Pinpoint the cell where the given text exists, returning its [x, y] midpoint coordinate. 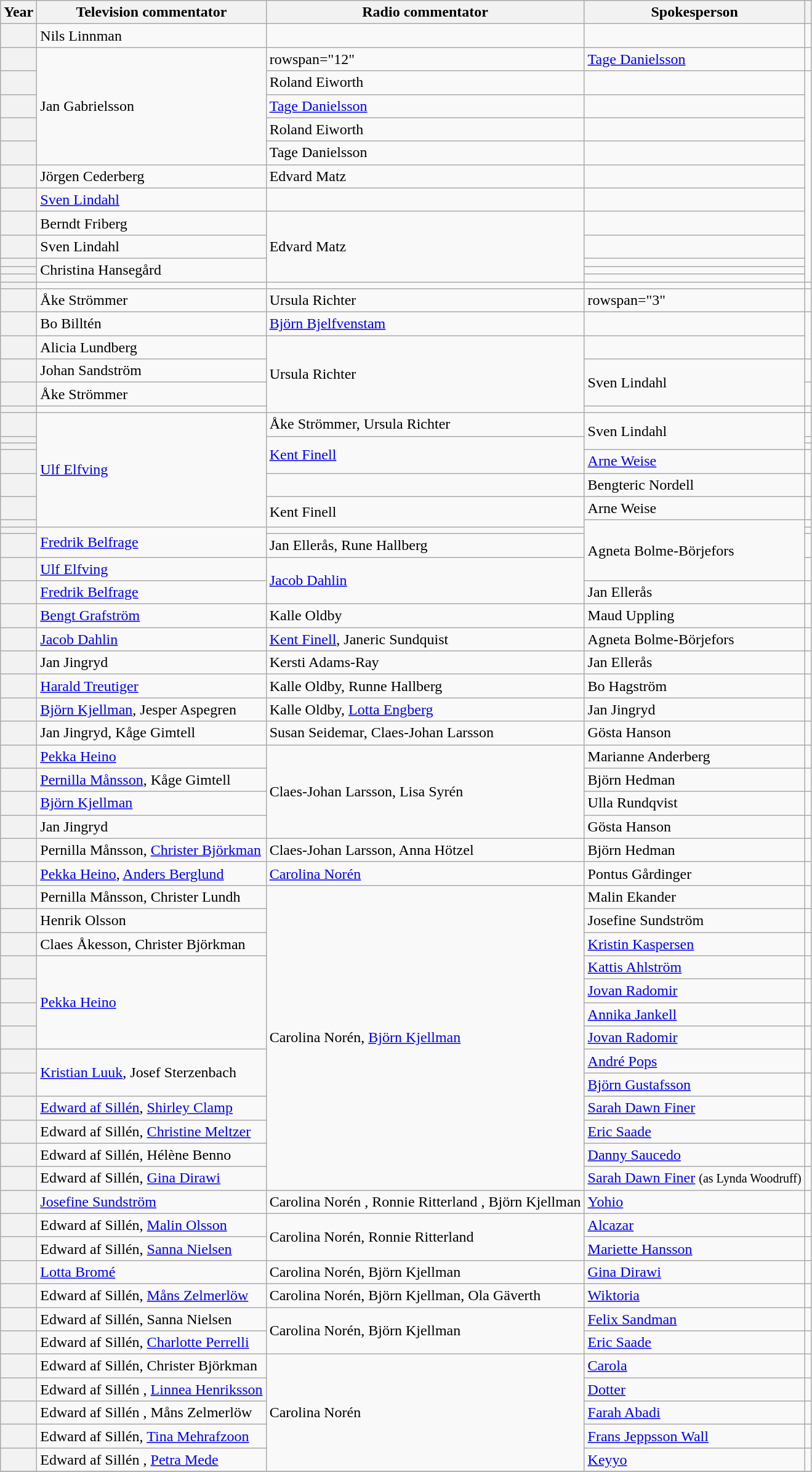
Edward af Sillén, Shirley Clamp [151, 1108]
Kattis Ahlström [694, 968]
Jörgen Cederberg [151, 176]
rowspan="3" [694, 301]
Edward af Sillén , Petra Mede [151, 1460]
Henrik Olsson [151, 920]
Edward af Sillén, Christer Björkman [151, 1366]
Gina Dirawi [694, 1272]
Kent Finell, Janeric Sundquist [425, 639]
Kalle Oldby, Lotta Engberg [425, 710]
Lotta Bromé [151, 1272]
Kristin Kaspersen [694, 944]
André Pops [694, 1061]
Jan Jingryd, Kåge Gimtell [151, 733]
Kalle Oldby [425, 616]
Edward af Sillén, Gina Dirawi [151, 1178]
Edward af Sillén , Linnea Henriksson [151, 1389]
Pernilla Månsson, Kåge Gimtell [151, 780]
Jan Ellerås, Rune Hallberg [425, 545]
Television commentator [151, 12]
Alcazar [694, 1225]
Bengt Grafström [151, 616]
Maud Uppling [694, 616]
Berndt Friberg [151, 223]
rowspan="12" [425, 59]
Christina Hansegård [151, 270]
Farah Abadi [694, 1413]
Frans Jeppsson Wall [694, 1436]
Åke Strömmer, Ursula Richter [425, 424]
Edward af Sillén, Charlotte Perrelli [151, 1343]
Bengteric Nordell [694, 485]
Sarah Dawn Finer [694, 1108]
Harald Treutiger [151, 686]
Bo Billtén [151, 324]
Edward af Sillén, Tina Mehrafzoon [151, 1436]
Jan Gabrielsson [151, 106]
Felix Sandman [694, 1319]
Edward af Sillén , Måns Zelmerlöw [151, 1413]
Johan Sandström [151, 371]
Björn Bjelfvenstam [425, 324]
Edward af Sillén, Måns Zelmerlöw [151, 1295]
Malin Ekander [694, 897]
Carolina Norén, Ronnie Ritterland [425, 1237]
Ulla Rundqvist [694, 803]
Wiktoria [694, 1295]
Kalle Oldby, Runne Hallberg [425, 686]
Marianne Anderberg [694, 756]
Björn Gustafsson [694, 1085]
Radio commentator [425, 12]
Yohio [694, 1202]
Carolina Norén , Ronnie Ritterland , Björn Kjellman [425, 1202]
Pontus Gårdinger [694, 873]
Dotter [694, 1389]
Carolina Norén, Björn Kjellman, Ola Gäverth [425, 1295]
Edward af Sillén, Malin Olsson [151, 1225]
Claes-Johan Larsson, Anna Hötzel [425, 850]
Carola [694, 1366]
Pernilla Månsson, Christer Lundh [151, 897]
Nils Linnman [151, 36]
Keyyo [694, 1460]
Year [18, 12]
Pernilla Månsson, Christer Björkman [151, 850]
Edward af Sillén, Christine Meltzer [151, 1131]
Björn Kjellman, Jesper Aspegren [151, 710]
Spokesperson [694, 12]
Danny Saucedo [694, 1155]
Kristian Luuk, Josef Sterzenbach [151, 1073]
Björn Kjellman [151, 803]
Bo Hagström [694, 686]
Pekka Heino, Anders Berglund [151, 873]
Sarah Dawn Finer (as Lynda Woodruff) [694, 1178]
Kersti Adams-Ray [425, 663]
Alicia Lundberg [151, 347]
Claes Åkesson, Christer Björkman [151, 944]
Claes-Johan Larsson, Lisa Syrén [425, 791]
Edward af Sillén, Hélène Benno [151, 1155]
Annika Jankell [694, 1014]
Mariette Hansson [694, 1248]
Susan Seidemar, Claes-Johan Larsson [425, 733]
